Provide the (x, y) coordinate of the cell's center where the given text is located.  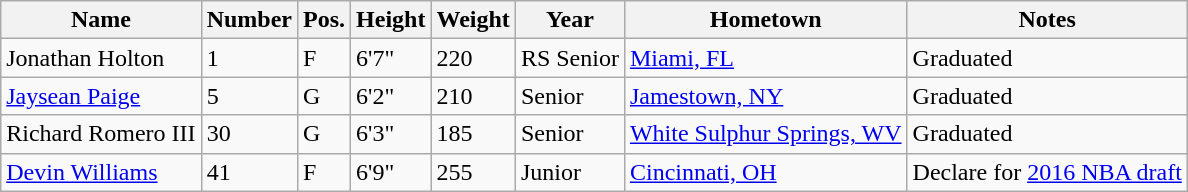
Height (391, 20)
210 (473, 96)
6'2" (391, 96)
Miami, FL (766, 58)
6'3" (391, 134)
Declare for 2016 NBA draft (1047, 172)
Notes (1047, 20)
1 (249, 58)
Name (101, 20)
Jonathan Holton (101, 58)
Hometown (766, 20)
Richard Romero III (101, 134)
Number (249, 20)
220 (473, 58)
6'9" (391, 172)
6'7" (391, 58)
Year (570, 20)
White Sulphur Springs, WV (766, 134)
Junior (570, 172)
30 (249, 134)
Jaysean Paige (101, 96)
Cincinnati, OH (766, 172)
Weight (473, 20)
Jamestown, NY (766, 96)
Pos. (324, 20)
185 (473, 134)
5 (249, 96)
41 (249, 172)
255 (473, 172)
RS Senior (570, 58)
Devin Williams (101, 172)
